Output the [x, y] coordinate of the center of the cell containing the given text.  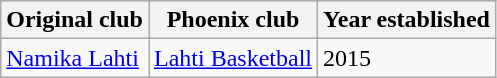
2015 [407, 58]
Original club [75, 20]
Namika Lahti [75, 58]
Phoenix club [232, 20]
Lahti Basketball [232, 58]
Year established [407, 20]
